For the text-containing cell, return its midpoint in [x, y] coordinate format. 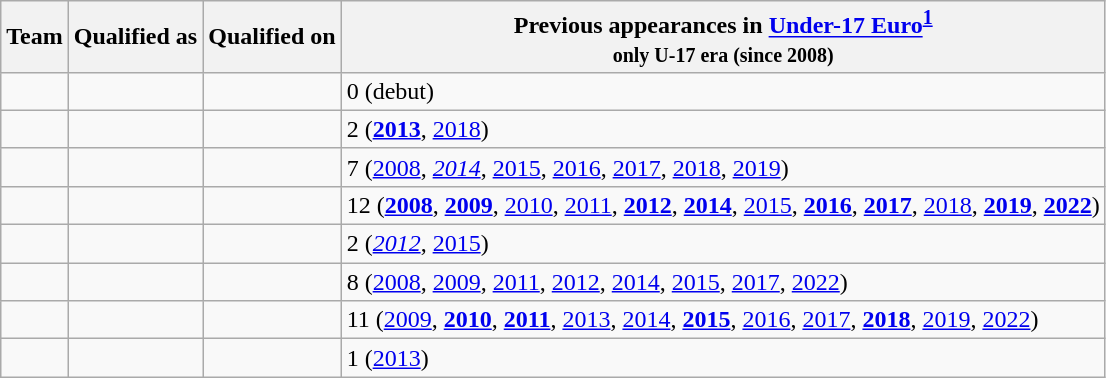
7 (2008, 2014, 2015, 2016, 2017, 2018, 2019) [723, 167]
0 (debut) [723, 91]
Qualified on [272, 37]
2 (2013, 2018) [723, 129]
Previous appearances in Under-17 Euro1only U-17 era (since 2008) [723, 37]
12 (2008, 2009, 2010, 2011, 2012, 2014, 2015, 2016, 2017, 2018, 2019, 2022) [723, 205]
2 (2012, 2015) [723, 244]
Team [35, 37]
11 (2009, 2010, 2011, 2013, 2014, 2015, 2016, 2017, 2018, 2019, 2022) [723, 320]
1 (2013) [723, 358]
Qualified as [135, 37]
8 (2008, 2009, 2011, 2012, 2014, 2015, 2017, 2022) [723, 282]
